From the cell containing the given text, extract its center point as [X, Y] coordinate. 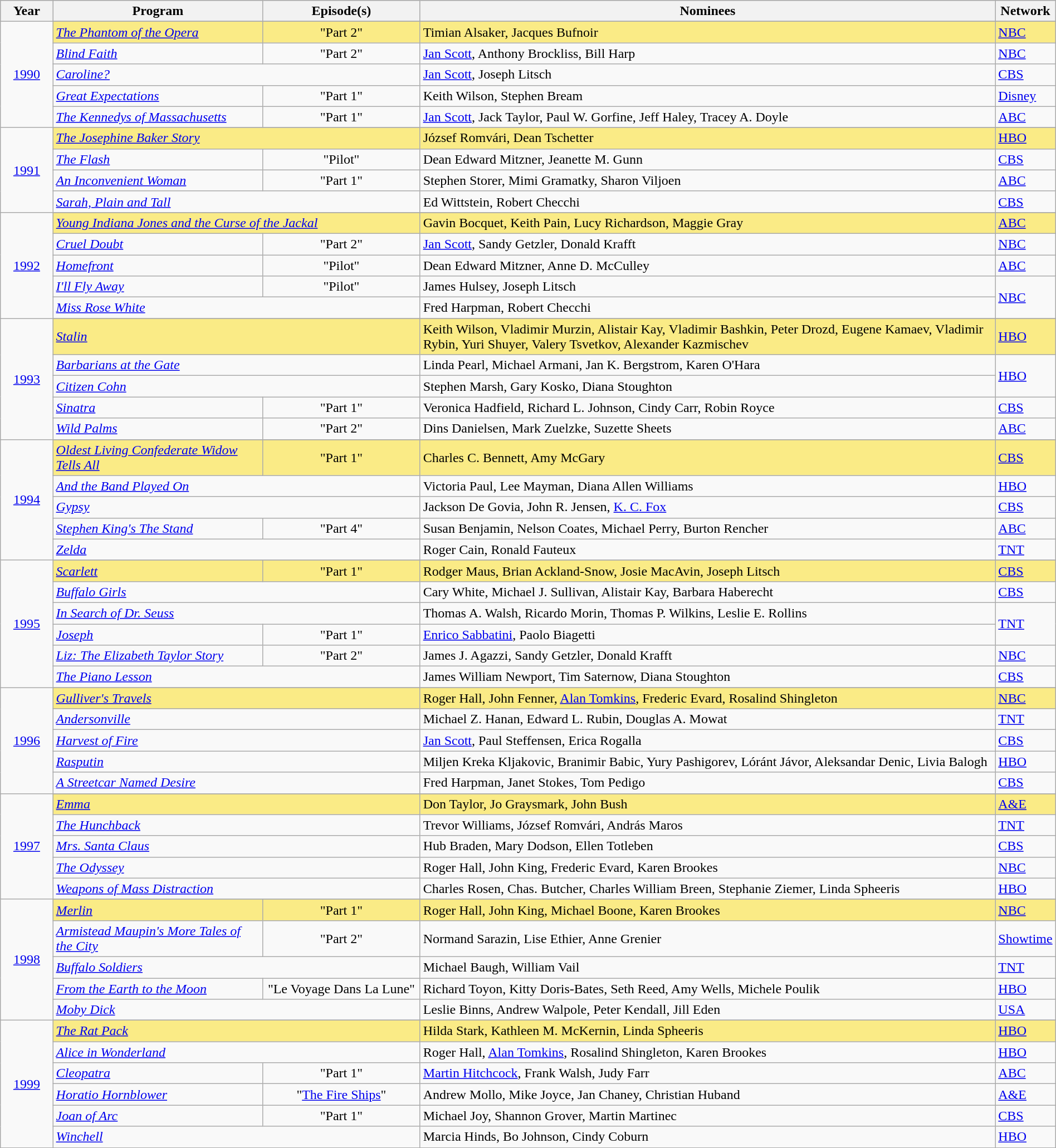
A Streetcar Named Desire [236, 783]
Roger Hall, Alan Tomkins, Rosalind Shingleton, Karen Brookes [707, 1052]
Moby Dick [236, 1010]
Andersonville [236, 719]
Hilda Stark, Kathleen M. McKernin, Linda Spheeris [707, 1031]
Charles Rosen, Chas. Butcher, Charles William Breen, Stephanie Ziemer, Linda Spheeris [707, 889]
"Part 4" [341, 528]
1998 [27, 960]
Scarlett [158, 571]
Charles C. Bennett, Amy McGary [707, 458]
The Kennedys of Massachusetts [158, 117]
The Flash [158, 159]
Linda Pearl, Michael Armani, Jan K. Bergstrom, Karen O'Hara [707, 365]
Thomas A. Walsh, Ricardo Morin, Thomas P. Wilkins, Leslie E. Rollins [707, 613]
From the Earth to the Moon [158, 988]
Dean Edward Mitzner, Anne D. McCulley [707, 266]
Barbarians at the Gate [236, 365]
Sinatra [158, 408]
Roger Hall, John King, Michael Boone, Karen Brookes [707, 910]
Homefront [158, 266]
Caroline? [236, 75]
The Odyssey [236, 867]
The Hunchback [236, 825]
Horatio Hornblower [158, 1095]
Network [1025, 11]
Michael Baugh, William Vail [707, 967]
Zelda [236, 550]
1996 [27, 740]
Don Taylor, Jo Graysmark, John Bush [707, 804]
The Josephine Baker Story [236, 138]
Marcia Hinds, Bo Johnson, Cindy Coburn [707, 1137]
"Le Voyage Dans La Lune" [341, 988]
Joan of Arc [158, 1116]
Jackson De Govia, John R. Jensen, K. C. Fox [707, 507]
Stephen King's The Stand [158, 528]
Citizen Cohn [236, 386]
Jan Scott, Joseph Litsch [707, 75]
1999 [27, 1084]
Program [158, 11]
Roger Hall, John King, Frederic Evard, Karen Brookes [707, 867]
Young Indiana Jones and the Curse of the Jackal [236, 223]
"The Fire Ships" [341, 1095]
1994 [27, 500]
Merlin [158, 910]
James Hulsey, Joseph Litsch [707, 287]
Joseph [158, 634]
Miljen Kreka Kljakovic, Branimir Babic, Yury Pashigorev, Lóránt Jávor, Aleksandar Denic, Livia Balogh [707, 762]
Roger Hall, John Fenner, Alan Tomkins, Frederic Evard, Rosalind Shingleton [707, 698]
And the Band Played On [236, 486]
Buffalo Girls [236, 592]
Episode(s) [341, 11]
Winchell [236, 1137]
Andrew Mollo, Mike Joyce, Jan Chaney, Christian Huband [707, 1095]
Fred Harpman, Robert Checchi [707, 308]
Liz: The Elizabeth Taylor Story [158, 656]
Cary White, Michael J. Sullivan, Alistair Kay, Barbara Haberecht [707, 592]
Rodger Maus, Brian Ackland-Snow, Josie MacAvin, Joseph Litsch [707, 571]
Ed Wittstein, Robert Checchi [707, 202]
Harvest of Fire [236, 740]
Emma [236, 804]
Roger Cain, Ronald Fauteux [707, 550]
1997 [27, 846]
An Inconvenient Woman [158, 180]
Trevor Williams, József Romvári, András Maros [707, 825]
Martin Hitchcock, Frank Walsh, Judy Farr [707, 1073]
Jan Scott, Anthony Brockliss, Bill Harp [707, 53]
Victoria Paul, Lee Mayman, Diana Allen Williams [707, 486]
Veronica Hadfield, Richard L. Johnson, Cindy Carr, Robin Royce [707, 408]
Alice in Wonderland [236, 1052]
Rasputin [236, 762]
Wild Palms [158, 429]
Gavin Bocquet, Keith Pain, Lucy Richardson, Maggie Gray [707, 223]
Stephen Storer, Mimi Gramatky, Sharon Viljoen [707, 180]
Showtime [1025, 939]
Disney [1025, 96]
Richard Toyon, Kitty Doris-Bates, Seth Reed, Amy Wells, Michele Poulik [707, 988]
1993 [27, 379]
Cruel Doubt [158, 244]
Oldest Living Confederate Widow Tells All [158, 458]
The Piano Lesson [236, 677]
In Search of Dr. Seuss [236, 613]
Keith Wilson, Stephen Bream [707, 96]
Weapons of Mass Distraction [236, 889]
Jan Scott, Sandy Getzler, Donald Krafft [707, 244]
Michael Z. Hanan, Edward L. Rubin, Douglas A. Mowat [707, 719]
USA [1025, 1010]
Jan Scott, Paul Steffensen, Erica Rogalla [707, 740]
Leslie Binns, Andrew Walpole, Peter Kendall, Jill Eden [707, 1010]
The Rat Pack [236, 1031]
Nominees [707, 11]
Cleopatra [158, 1073]
Timian Alsaker, Jacques Bufnoir [707, 32]
Stalin [236, 336]
Gypsy [236, 507]
James J. Agazzi, Sandy Getzler, Donald Krafft [707, 656]
Great Expectations [158, 96]
Armistead Maupin's More Tales of the City [158, 939]
Fred Harpman, Janet Stokes, Tom Pedigo [707, 783]
Dean Edward Mitzner, Jeanette M. Gunn [707, 159]
1991 [27, 170]
Buffalo Soldiers [236, 967]
József Romvári, Dean Tschetter [707, 138]
1990 [27, 75]
Stephen Marsh, Gary Kosko, Diana Stoughton [707, 386]
Normand Sarazin, Lise Ethier, Anne Grenier [707, 939]
Dins Danielsen, Mark Zuelzke, Suzette Sheets [707, 429]
Miss Rose White [236, 308]
Hub Braden, Mary Dodson, Ellen Totleben [707, 846]
Enrico Sabbatini, Paolo Biagetti [707, 634]
Gulliver's Travels [236, 698]
I'll Fly Away [158, 287]
Blind Faith [158, 53]
Sarah, Plain and Tall [236, 202]
1992 [27, 265]
The Phantom of the Opera [158, 32]
Year [27, 11]
Susan Benjamin, Nelson Coates, Michael Perry, Burton Rencher [707, 528]
James William Newport, Tim Saternow, Diana Stoughton [707, 677]
Jan Scott, Jack Taylor, Paul W. Gorfine, Jeff Haley, Tracey A. Doyle [707, 117]
Michael Joy, Shannon Grover, Martin Martinec [707, 1116]
1995 [27, 624]
Mrs. Santa Claus [236, 846]
